Return [X, Y] of the center of cell containing provided text 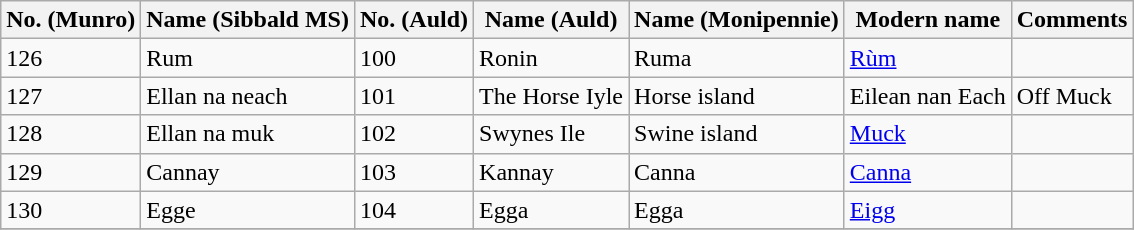
Modern name [928, 20]
Comments [1072, 20]
103 [414, 172]
Muck [928, 134]
Name (Auld) [552, 20]
Name (Sibbald MS) [248, 20]
Swynes Ile [552, 134]
100 [414, 58]
Ellan na neach [248, 96]
Horse island [737, 96]
Ellan na muk [248, 134]
104 [414, 210]
128 [71, 134]
101 [414, 96]
Rùm [928, 58]
Rum [248, 58]
Ruma [737, 58]
Ronin [552, 58]
Cannay [248, 172]
Eilean nan Each [928, 96]
127 [71, 96]
Swine island [737, 134]
129 [71, 172]
Name (Monipennie) [737, 20]
Egge [248, 210]
Eigg [928, 210]
126 [71, 58]
Kannay [552, 172]
The Horse Iyle [552, 96]
No. (Munro) [71, 20]
102 [414, 134]
130 [71, 210]
Off Muck [1072, 96]
No. (Auld) [414, 20]
